For the text-containing cell, return its midpoint in [X, Y] coordinate format. 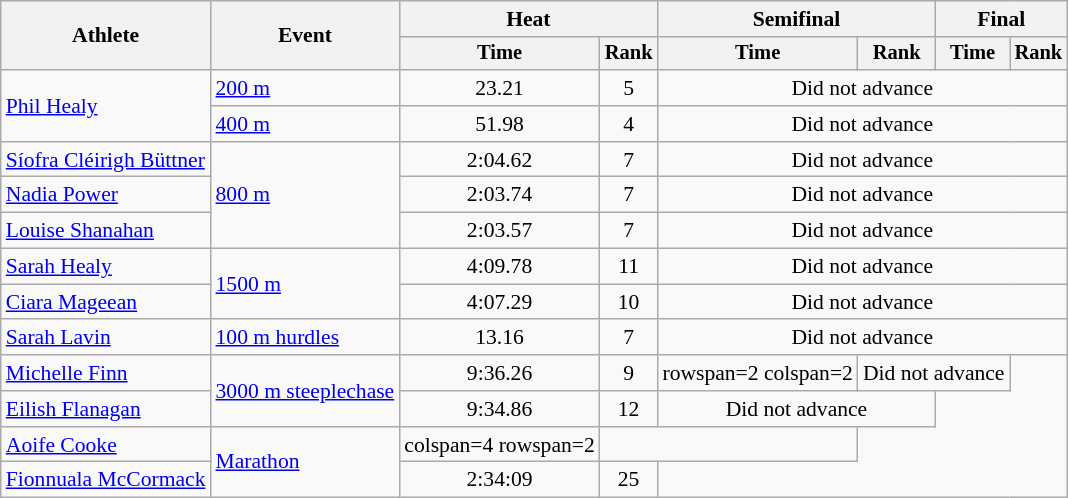
Sarah Lavin [106, 338]
12 [629, 409]
13.16 [500, 338]
Marathon [306, 462]
Louise Shanahan [106, 231]
Síofra Cléirigh Büttner [106, 160]
Athlete [106, 36]
3000 m steeplechase [306, 390]
25 [629, 480]
Event [306, 36]
Eilish Flanagan [106, 409]
Heat [528, 19]
Aoife Cooke [106, 445]
rowspan=2 colspan=2 [758, 373]
51.98 [500, 124]
200 m [306, 88]
Phil Healy [106, 106]
colspan=4 rowspan=2 [500, 445]
2:34:09 [500, 480]
1500 m [306, 284]
Nadia Power [106, 195]
100 m hurdles [306, 338]
4 [629, 124]
Final [1002, 19]
4:09.78 [500, 267]
2:04.62 [500, 160]
23.21 [500, 88]
11 [629, 267]
Fionnuala McCormack [106, 480]
5 [629, 88]
10 [629, 302]
2:03.74 [500, 195]
9:34.86 [500, 409]
4:07.29 [500, 302]
400 m [306, 124]
Ciara Mageean [106, 302]
9 [629, 373]
2:03.57 [500, 231]
800 m [306, 196]
Michelle Finn [106, 373]
9:36.26 [500, 373]
Semifinal [796, 19]
Sarah Healy [106, 267]
